Return (X, Y) of the center of cell containing provided text 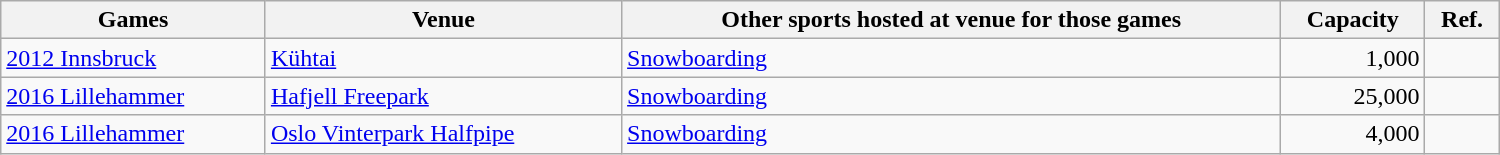
4,000 (1353, 134)
Games (134, 20)
Hafjell Freepark (443, 96)
Oslo Vinterpark Halfpipe (443, 134)
Kühtai (443, 58)
Ref. (1462, 20)
Other sports hosted at venue for those games (952, 20)
25,000 (1353, 96)
1,000 (1353, 58)
Capacity (1353, 20)
Venue (443, 20)
2012 Innsbruck (134, 58)
